Return the [x, y] coordinate for the center point of the cell that contains the specified text.  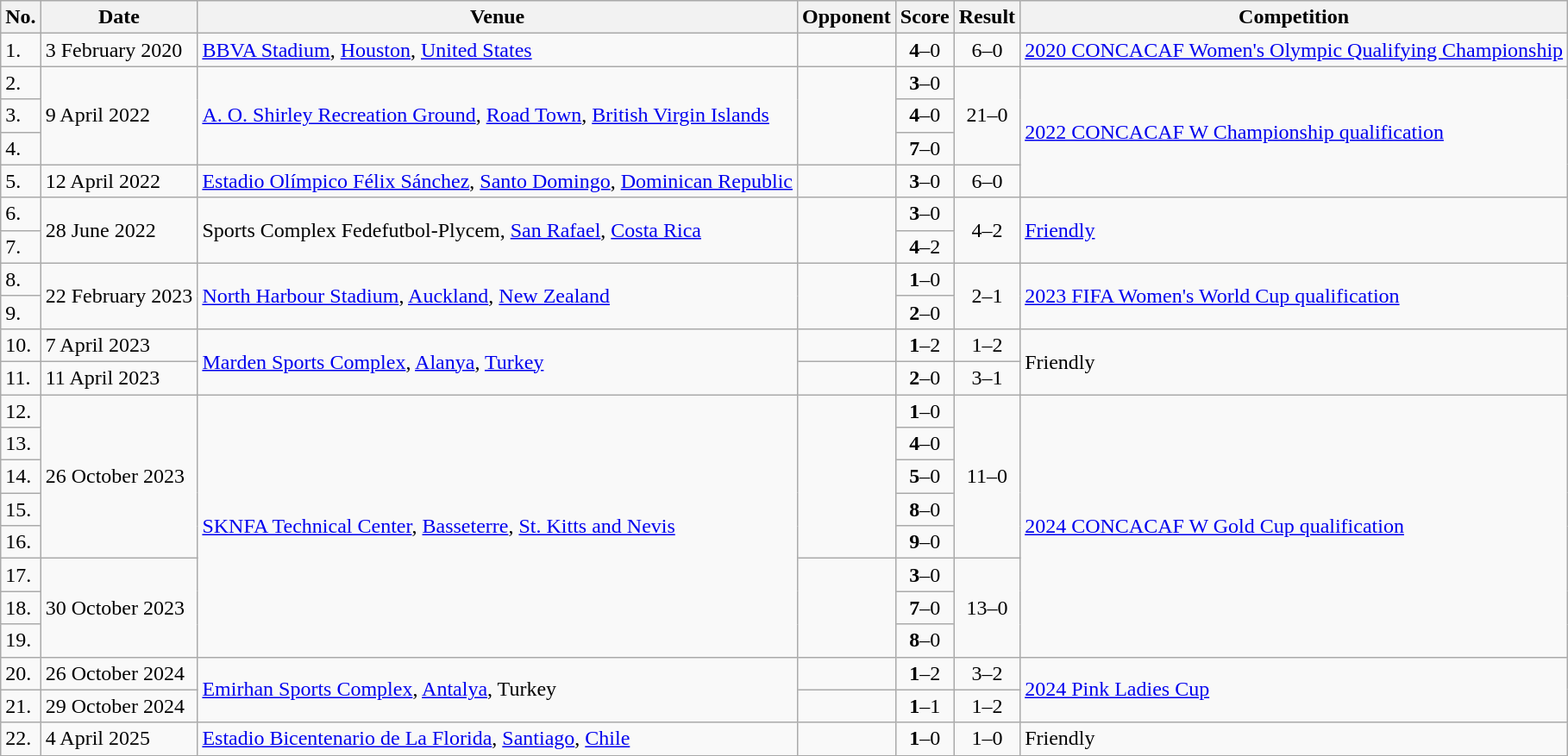
19. [21, 640]
2023 FIFA Women's World Cup qualification [1294, 296]
8. [21, 279]
2024 CONCACAF W Gold Cup qualification [1294, 526]
10. [21, 345]
12 April 2022 [119, 181]
9–0 [925, 542]
15. [21, 509]
2022 CONCACAF W Championship qualification [1294, 132]
12. [21, 411]
Sports Complex Fedefutbol-Plycem, San Rafael, Costa Rica [498, 230]
7. [21, 247]
2. [21, 83]
9 April 2022 [119, 116]
4. [21, 148]
Estadio Olímpico Félix Sánchez, Santo Domingo, Dominican Republic [498, 181]
3–1 [987, 378]
26 October 2023 [119, 477]
11 April 2023 [119, 378]
21–0 [987, 116]
3–2 [987, 673]
28 June 2022 [119, 230]
21. [21, 706]
5–0 [925, 477]
30 October 2023 [119, 608]
17. [21, 575]
3 February 2020 [119, 50]
Competition [1294, 17]
Result [987, 17]
16. [21, 542]
22 February 2023 [119, 296]
No. [21, 17]
2024 Pink Ladies Cup [1294, 690]
20. [21, 673]
Emirhan Sports Complex, Antalya, Turkey [498, 690]
A. O. Shirley Recreation Ground, Road Town, British Virgin Islands [498, 116]
11. [21, 378]
2–1 [987, 296]
13. [21, 444]
Estadio Bicentenario de La Florida, Santiago, Chile [498, 739]
13–0 [987, 608]
BBVA Stadium, Houston, United States [498, 50]
4 April 2025 [119, 739]
3. [21, 116]
2020 CONCACAF Women's Olympic Qualifying Championship [1294, 50]
Opponent [846, 17]
29 October 2024 [119, 706]
Marden Sports Complex, Alanya, Turkey [498, 361]
18. [21, 608]
6. [21, 214]
Score [925, 17]
11–0 [987, 477]
North Harbour Stadium, Auckland, New Zealand [498, 296]
1–1 [925, 706]
5. [21, 181]
9. [21, 312]
Date [119, 17]
1. [21, 50]
14. [21, 477]
22. [21, 739]
Venue [498, 17]
26 October 2024 [119, 673]
SKNFA Technical Center, Basseterre, St. Kitts and Nevis [498, 526]
7 April 2023 [119, 345]
